Capture the cell that displays the provided text and extract its [X, Y] central coordinate. 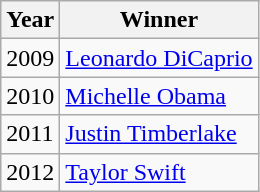
2009 [30, 58]
Michelle Obama [159, 96]
2010 [30, 96]
Justin Timberlake [159, 134]
Year [30, 20]
Taylor Swift [159, 172]
2011 [30, 134]
2012 [30, 172]
Winner [159, 20]
Leonardo DiCaprio [159, 58]
